Pinpoint the cell where the given text exists, returning its [X, Y] midpoint coordinate. 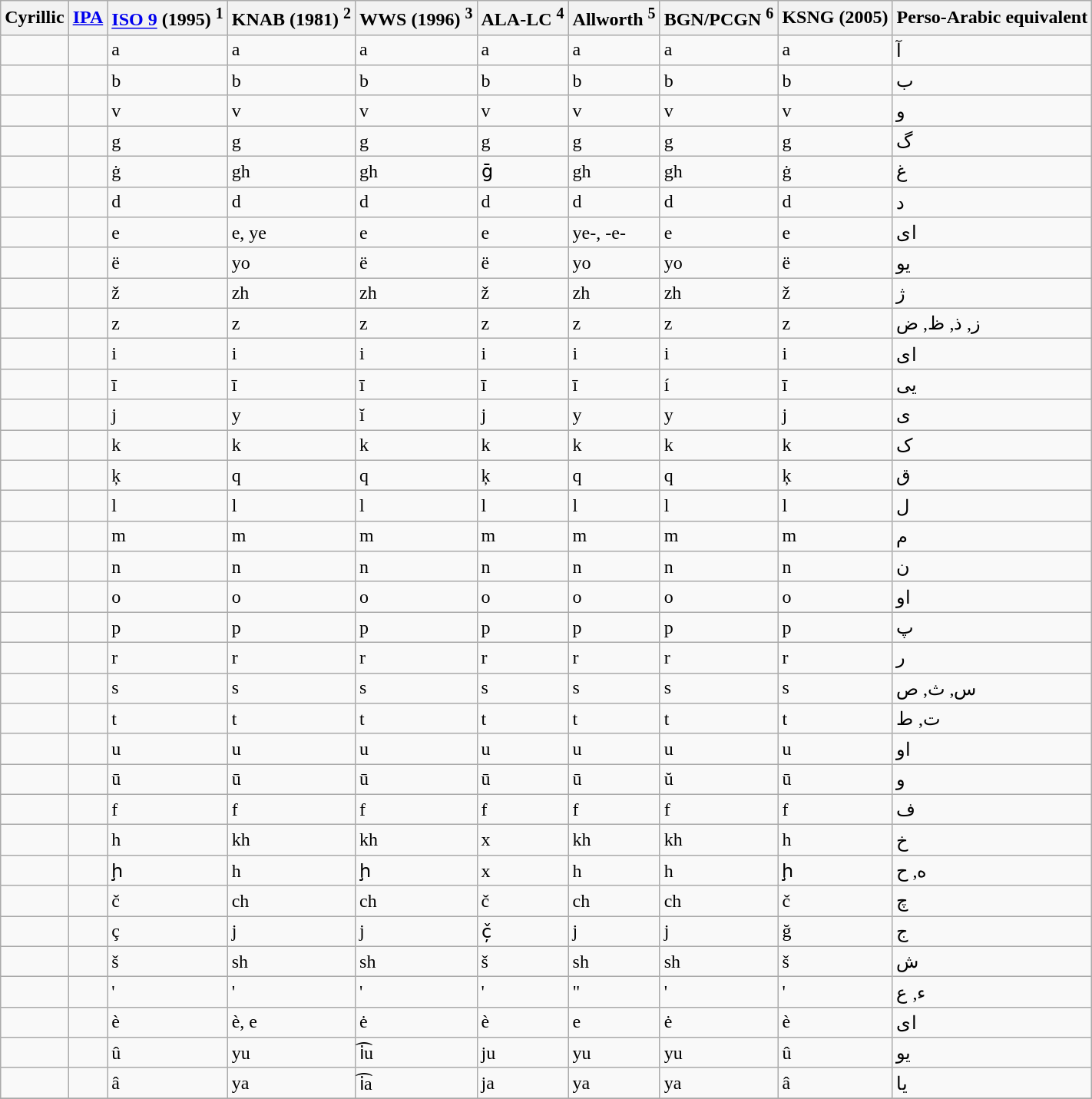
Allworth 5 [614, 18]
KNAB (1981) 2 [291, 18]
Perso-Arabic equivalent [992, 18]
ج [992, 932]
Cyrillic [35, 18]
ju [522, 1053]
i͡u [416, 1053]
خ [992, 840]
ک [992, 445]
ĭ [416, 415]
د [992, 202]
پ [992, 627]
م [992, 536]
IPA [88, 18]
ŭ [719, 780]
ژ [992, 293]
ه, ح [992, 870]
ر [992, 658]
يا [992, 1083]
ف [992, 809]
BGN/PCGN 6 [719, 18]
چ [992, 901]
ن [992, 567]
غ [992, 172]
ل [992, 506]
س, ث, ص [992, 688]
ب [992, 81]
ق [992, 475]
ISO 9 (1995) 1 [167, 18]
ḡ [522, 172]
ش [992, 962]
è, e [291, 1022]
يى [992, 384]
ğ [836, 932]
ç [167, 932]
ز, ذ, ظ, ض [992, 323]
ﺁ [992, 50]
ء, ع [992, 992]
KSNG (2005) [836, 18]
ye‐, ‐e‐ [614, 233]
č̦ [522, 932]
ت, ط [992, 719]
e, ye [291, 233]
ى [992, 415]
" [614, 992]
گ [992, 141]
ALA-LC 4 [522, 18]
í [719, 384]
ja [522, 1083]
WWS (1996) 3 [416, 18]
i͡a [416, 1083]
